Detect which cell encompasses the target text, then output its [x, y] center coordinate. 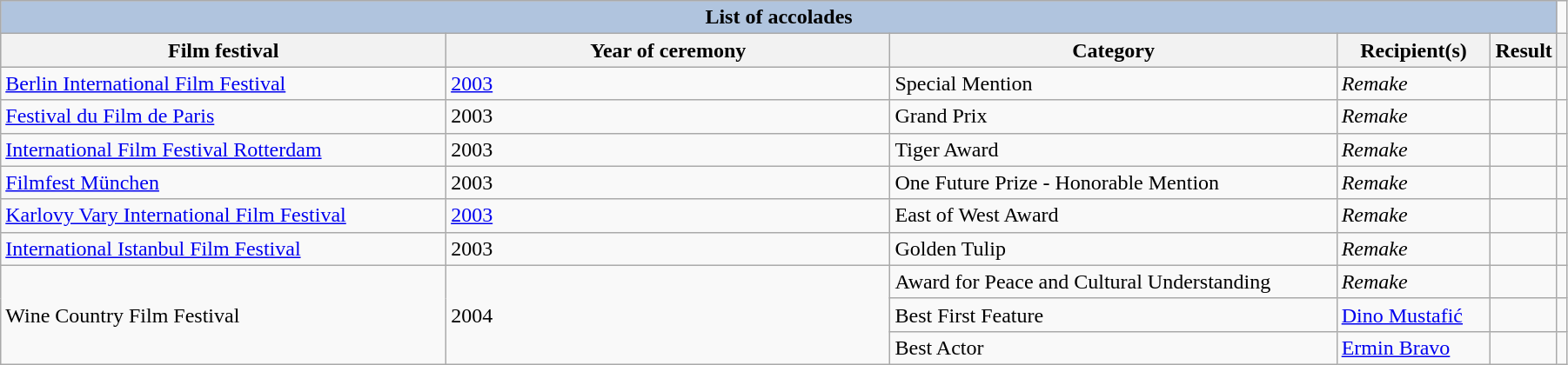
Golden Tulip [1114, 249]
Best Actor [1114, 348]
Dino Mustafić [1413, 315]
Berlin International Film Festival [224, 83]
Karlovy Vary International Film Festival [224, 216]
Award for Peace and Cultural Understanding [1114, 282]
International Istanbul Film Festival [224, 249]
Special Mention [1114, 83]
Recipient(s) [1413, 50]
Filmfest München [224, 182]
East of West Award [1114, 216]
Grand Prix [1114, 116]
Year of ceremony [668, 50]
Wine Country Film Festival [224, 315]
List of accolades [780, 17]
Category [1114, 50]
Ermin Bravo [1413, 348]
International Film Festival Rotterdam [224, 149]
Film festival [224, 50]
Tiger Award [1114, 149]
One Future Prize - Honorable Mention [1114, 182]
2004 [668, 315]
Result [1524, 50]
Best First Feature [1114, 315]
Festival du Film de Paris [224, 116]
